Locate the cell with the specified text and output its [X, Y] center coordinate. 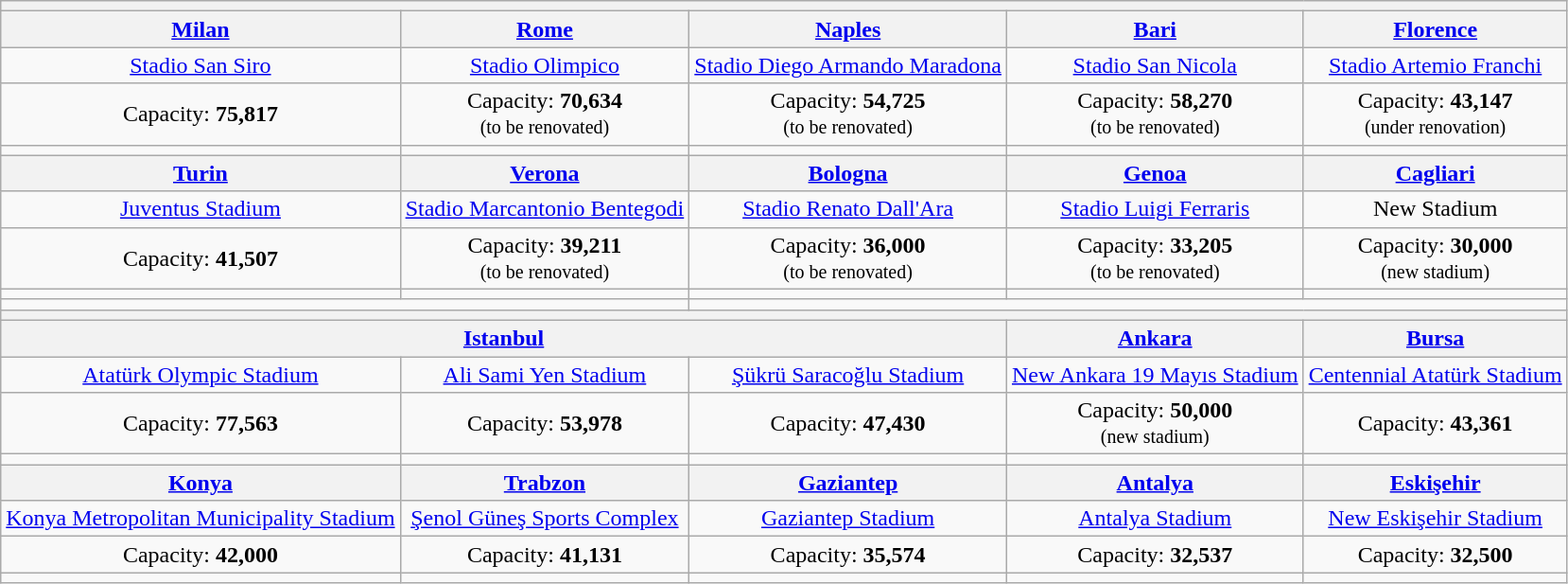
Rome [545, 29]
Capacity: 39,211(to be renovated) [545, 257]
Istanbul [504, 338]
Centennial Atatürk Stadium [1436, 374]
Ankara [1155, 338]
Antalya Stadium [1155, 519]
Stadio Olimpico [545, 65]
Trabzon [545, 483]
Juventus Stadium [200, 209]
Capacity: 33,205(to be renovated) [1155, 257]
Naples [848, 29]
Capacity: 70,634 (to be renovated) [545, 114]
Stadio San Nicola [1155, 65]
Bari [1155, 29]
Ali Sami Yen Stadium [545, 374]
Capacity: 35,574 [848, 555]
Şenol Güneş Sports Complex [545, 519]
Capacity: 41,507 [200, 257]
Capacity: 36,000(to be renovated) [848, 257]
Capacity: 43,147(under renovation) [1436, 114]
Stadio Marcantonio Bentegodi [545, 209]
Milan [200, 29]
New Ankara 19 Mayıs Stadium [1155, 374]
Capacity: 42,000 [200, 555]
New Eskişehir Stadium [1436, 519]
Turin [200, 173]
Şükrü Saracoğlu Stadium [848, 374]
Capacity: 32,537 [1155, 555]
Antalya [1155, 483]
Gaziantep [848, 483]
Eskişehir [1436, 483]
Capacity: 53,978 [545, 424]
Capacity: 30,000(new stadium) [1436, 257]
Capacity: 41,131 [545, 555]
Stadio San Siro [200, 65]
Stadio Luigi Ferraris [1155, 209]
Capacity: 50,000(new stadium) [1155, 424]
Stadio Renato Dall'Ara [848, 209]
Bursa [1436, 338]
Capacity: 77,563 [200, 424]
Capacity: 54,725(to be renovated) [848, 114]
New Stadium [1436, 209]
Florence [1436, 29]
Konya Metropolitan Municipality Stadium [200, 519]
Konya [200, 483]
Genoa [1155, 173]
Capacity: 58,270(to be renovated) [1155, 114]
Stadio Artemio Franchi [1436, 65]
Verona [545, 173]
Capacity: 43,361 [1436, 424]
Gaziantep Stadium [848, 519]
Capacity: 32,500 [1436, 555]
Bologna [848, 173]
Capacity: 75,817 [200, 114]
Atatürk Olympic Stadium [200, 374]
Capacity: 47,430 [848, 424]
Cagliari [1436, 173]
Stadio Diego Armando Maradona [848, 65]
